Locate the cell with the specified text and output its [X, Y] center coordinate. 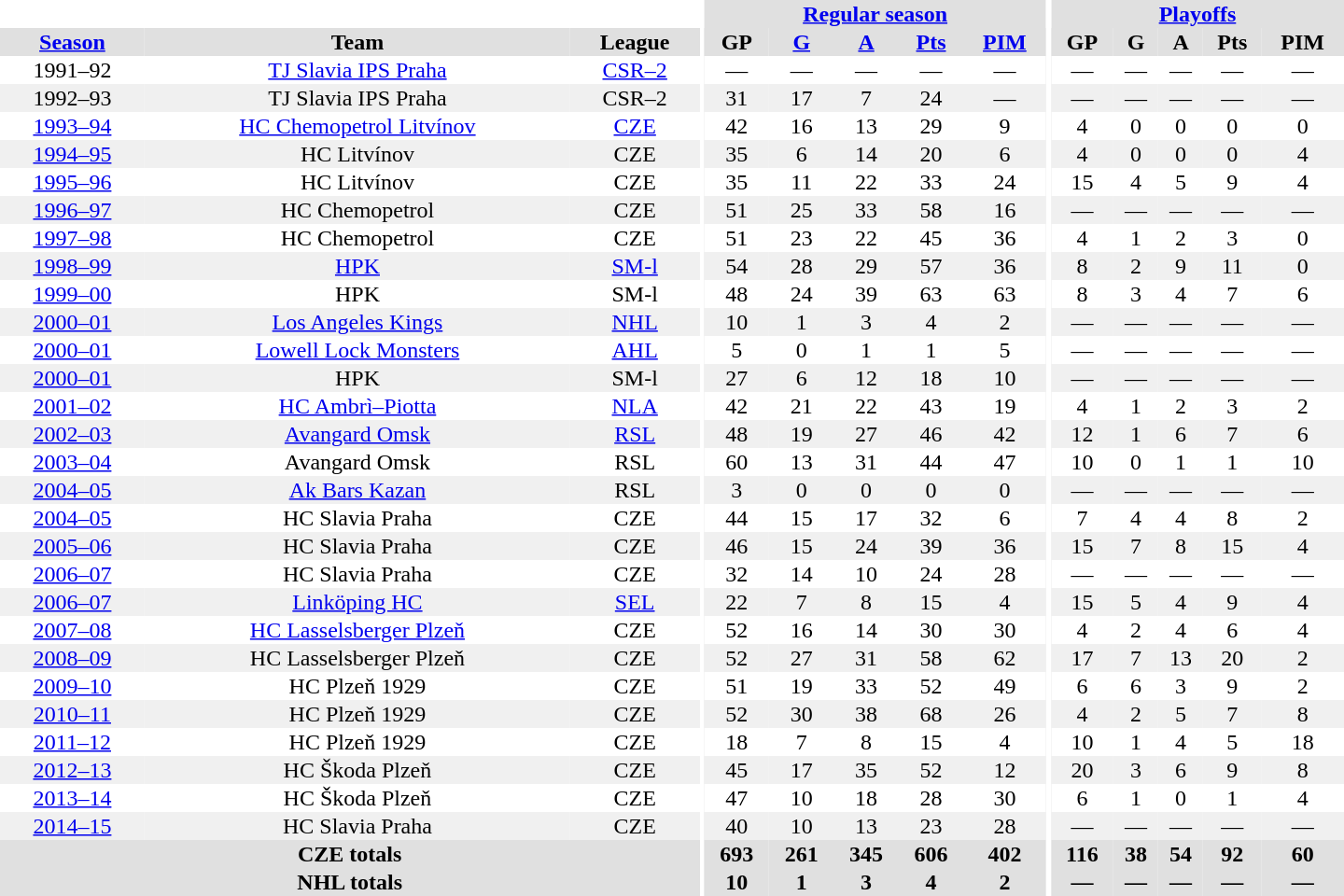
HC Chemopetrol Litvínov [357, 126]
1994–95 [73, 154]
693 [737, 854]
2012–13 [73, 770]
1997–98 [73, 238]
2005–06 [73, 546]
261 [801, 854]
62 [1004, 658]
Regular season [875, 14]
1998–99 [73, 266]
26 [1004, 714]
NHL [635, 322]
Ak Bars Kazan [357, 490]
2001–02 [73, 406]
CZE totals [349, 854]
Team [357, 42]
AHL [635, 350]
2010–11 [73, 714]
1996–97 [73, 210]
57 [931, 266]
40 [737, 826]
Los Angeles Kings [357, 322]
1991–92 [73, 70]
345 [866, 854]
1999–00 [73, 294]
2003–04 [73, 462]
HC Ambrì–Piotta [357, 406]
21 [801, 406]
1993–94 [73, 126]
49 [1004, 686]
2013–14 [73, 798]
1995–96 [73, 182]
68 [931, 714]
402 [1004, 854]
25 [801, 210]
1992–93 [73, 98]
2009–10 [73, 686]
606 [931, 854]
Playoffs [1197, 14]
NLA [635, 406]
Linköping HC [357, 602]
Season [73, 42]
92 [1232, 854]
NHL totals [349, 882]
League [635, 42]
43 [931, 406]
2007–08 [73, 630]
2014–15 [73, 826]
2002–03 [73, 434]
116 [1083, 854]
Lowell Lock Monsters [357, 350]
2008–09 [73, 658]
SEL [635, 602]
2011–12 [73, 742]
